Capture the cell that displays the provided text and extract its [X, Y] central coordinate. 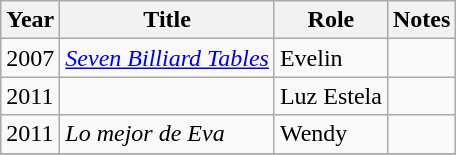
Year [30, 20]
Seven Billiard Tables [168, 58]
Lo mejor de Eva [168, 134]
Role [330, 20]
Luz Estela [330, 96]
Wendy [330, 134]
Evelin [330, 58]
Title [168, 20]
2007 [30, 58]
Notes [421, 20]
